Return (X, Y) of the center of cell containing provided text 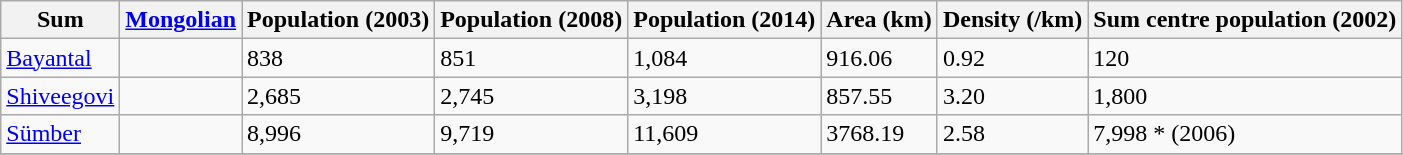
Population (2008) (532, 20)
Sum (60, 20)
Shiveegovi (60, 96)
3768.19 (880, 134)
857.55 (880, 96)
2.58 (1012, 134)
Population (2003) (338, 20)
3,198 (724, 96)
120 (1245, 58)
Bayantal (60, 58)
3.20 (1012, 96)
Population (2014) (724, 20)
1,084 (724, 58)
Mongolian (181, 20)
0.92 (1012, 58)
1,800 (1245, 96)
Sum centre population (2002) (1245, 20)
851 (532, 58)
Density (/km) (1012, 20)
2,745 (532, 96)
838 (338, 58)
Sümber (60, 134)
11,609 (724, 134)
9,719 (532, 134)
916.06 (880, 58)
7,998 * (2006) (1245, 134)
Area (km) (880, 20)
2,685 (338, 96)
8,996 (338, 134)
